Capture the cell that displays the provided text and extract its [x, y] central coordinate. 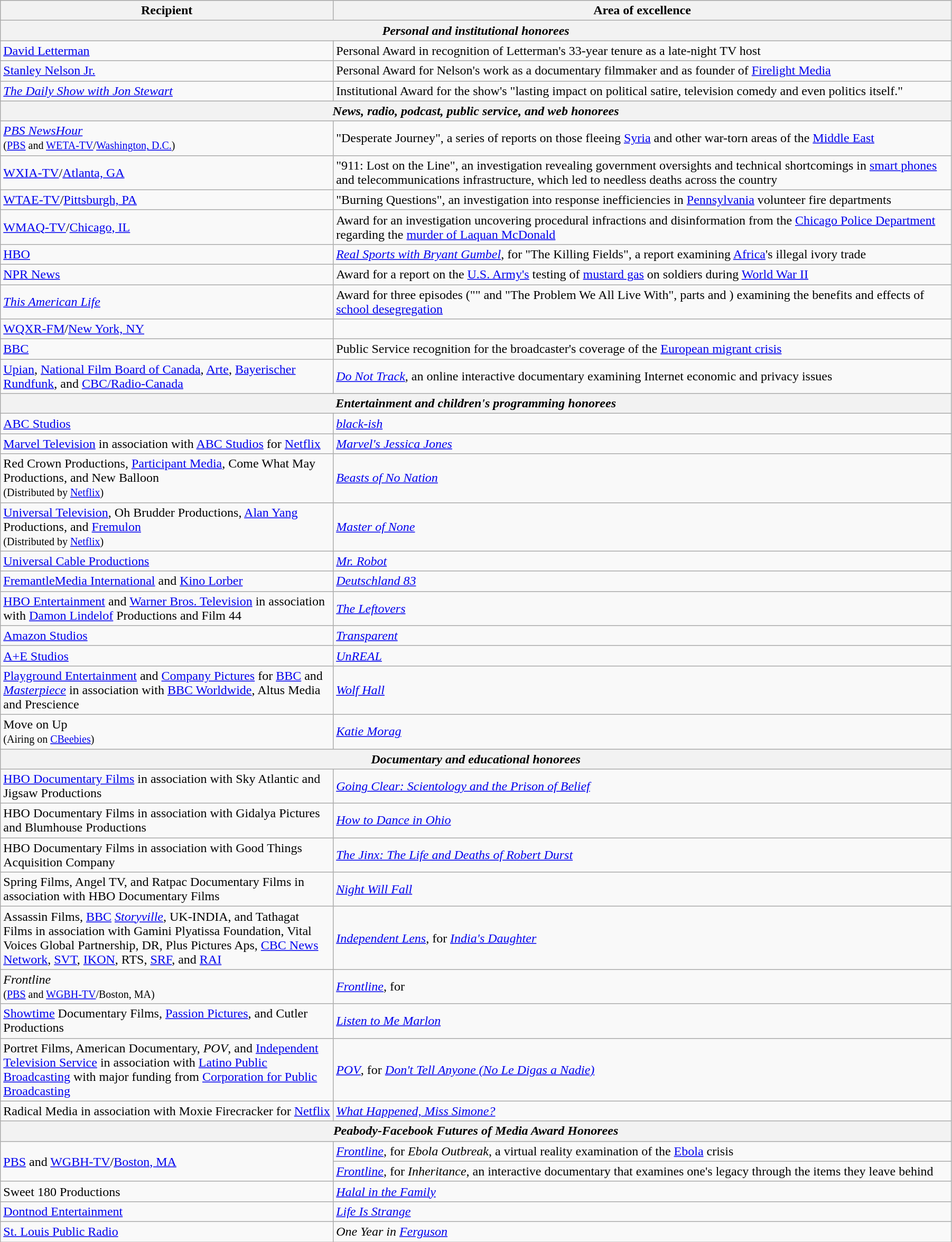
Entertainment and children's programming honorees [476, 404]
Marvel's Jessica Jones [642, 444]
Frontline, for Ebola Outbreak, a virtual reality examination of the Ebola crisis [642, 1151]
Peabody-Facebook Futures of Media Award Honorees [476, 1131]
Marvel Television in association with ABC Studios for Netflix [167, 444]
Wolf Hall [642, 690]
The Daily Show with Jon Stewart [167, 91]
David Letterman [167, 51]
Award for a report on the U.S. Army's testing of mustard gas on soldiers during World War II [642, 274]
PBS and WGBH-TV/Boston, MA [167, 1161]
WQXR-FM/New York, NY [167, 329]
HBO Documentary Films in association with Sky Atlantic and Jigsaw Productions [167, 786]
FremantleMedia International and Kino Lorber [167, 581]
WTAE-TV/Pittsburgh, PA [167, 200]
Move on Up(Airing on CBeebies) [167, 731]
Radical Media in association with Moxie Firecracker for Netflix [167, 1111]
Recipient [167, 11]
WMAQ-TV/Chicago, IL [167, 227]
A+E Studios [167, 656]
Universal Television, Oh Brudder Productions, Alan Yang Productions, and Fremulon(Distributed by Netflix) [167, 527]
Real Sports with Bryant Gumbel, for "The Killing Fields", a report examining Africa's illegal ivory trade [642, 254]
Master of None [642, 527]
News, radio, podcast, public service, and web honorees [476, 111]
BBC [167, 349]
Amazon Studios [167, 636]
HBO Entertainment and Warner Bros. Television in association with Damon Lindelof Productions and Film 44 [167, 609]
What Happened, Miss Simone? [642, 1111]
This American Life [167, 301]
Halal in the Family [642, 1191]
POV, for Don't Tell Anyone (No Le Digas a Nadie) [642, 1069]
Spring Films, Angel TV, and Ratpac Documentary Films in association with HBO Documentary Films [167, 890]
Do Not Track, an online interactive documentary examining Internet economic and privacy issues [642, 376]
HBO [167, 254]
WXIA-TV/Atlanta, GA [167, 172]
Playground Entertainment and Company Pictures for BBC and Masterpiece in association with BBC Worldwide, Altus Media and Prescience [167, 690]
Upian, National Film Board of Canada, Arte, Bayerischer Rundfunk, and CBC/Radio-Canada [167, 376]
"Desperate Journey", a series of reports on those fleeing Syria and other war-torn areas of the Middle East [642, 138]
Showtime Documentary Films, Passion Pictures, and Cutler Productions [167, 1021]
Personal Award for Nelson's work as a documentary filmmaker and as founder of Firelight Media [642, 71]
St. Louis Public Radio [167, 1231]
Institutional Award for the show's "lasting impact on political satire, television comedy and even politics itself." [642, 91]
HBO Documentary Films in association with Good Things Acquisition Company [167, 855]
black-ish [642, 424]
Frontline, for [642, 987]
ABC Studios [167, 424]
The Leftovers [642, 609]
One Year in Ferguson [642, 1231]
Beasts of No Nation [642, 478]
Red Crown Productions, Participant Media, Come What May Productions, and New Balloon(Distributed by Netflix) [167, 478]
Frontline(PBS and WGBH-TV/Boston, MA) [167, 987]
Award for three episodes ("" and "The Problem We All Live With", parts and ) examining the benefits and effects of school desegregation [642, 301]
Night Will Fall [642, 890]
PBS NewsHour(PBS and WETA-TV/Washington, D.C.) [167, 138]
Listen to Me Marlon [642, 1021]
Personal Award in recognition of Letterman's 33-year tenure as a late-night TV host [642, 51]
How to Dance in Ohio [642, 821]
Stanley Nelson Jr. [167, 71]
Public Service recognition for the broadcaster's coverage of the European migrant crisis [642, 349]
Going Clear: Scientology and the Prison of Belief [642, 786]
Universal Cable Productions [167, 561]
Deutschland 83 [642, 581]
UnREAL [642, 656]
"Burning Questions", an investigation into response inefficiencies in Pennsylvania volunteer fire departments [642, 200]
Personal and institutional honorees [476, 31]
Mr. Robot [642, 561]
NPR News [167, 274]
Transparent [642, 636]
Life Is Strange [642, 1211]
HBO Documentary Films in association with Gidalya Pictures and Blumhouse Productions [167, 821]
Katie Morag [642, 731]
Documentary and educational honorees [476, 759]
Independent Lens, for India's Daughter [642, 938]
The Jinx: The Life and Deaths of Robert Durst [642, 855]
Area of excellence [642, 11]
Dontnod Entertainment [167, 1211]
Sweet 180 Productions [167, 1191]
Frontline, for Inheritance, an interactive documentary that examines one's legacy through the items they leave behind [642, 1171]
